Output the [X, Y] coordinate of the center of the cell containing the given text.  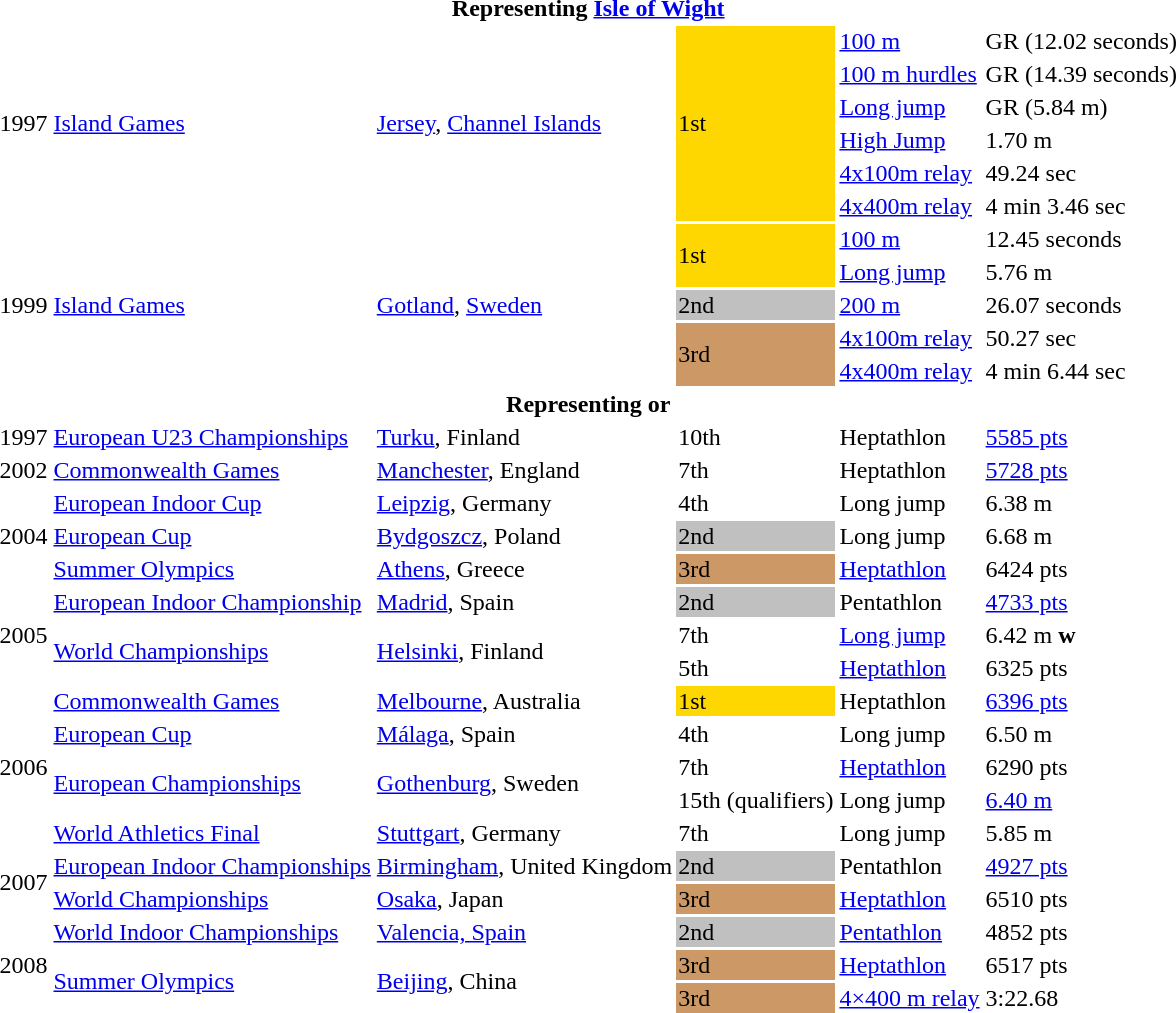
Leipzig, Germany [524, 503]
10th [756, 437]
Gotland, Sweden [524, 305]
European Indoor Championships [212, 866]
High Jump [910, 140]
15th (qualifiers) [756, 800]
European Championships [212, 784]
100 m hurdles [910, 74]
Osaka, Japan [524, 899]
Málaga, Spain [524, 734]
Helsinki, Finland [524, 652]
Beijing, China [524, 982]
5th [756, 668]
Madrid, Spain [524, 602]
4×400 m relay [910, 998]
Birmingham, United Kingdom [524, 866]
Jersey, Channel Islands [524, 124]
Stuttgart, Germany [524, 833]
World Indoor Championships [212, 932]
European Indoor Championship [212, 602]
Manchester, England [524, 470]
Valencia, Spain [524, 932]
Athens, Greece [524, 569]
Turku, Finland [524, 437]
Gothenburg, Sweden [524, 784]
European Indoor Cup [212, 503]
Bydgoszcz, Poland [524, 536]
Melbourne, Australia [524, 701]
200 m [910, 305]
European U23 Championships [212, 437]
World Athletics Final [212, 833]
